Capture the cell that displays the provided text and extract its (x, y) central coordinate. 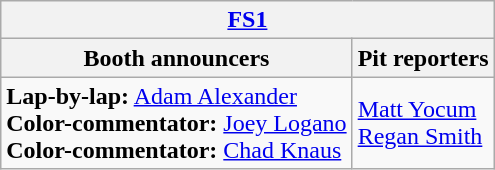
Booth announcers (176, 58)
FS1 (248, 20)
Lap-by-lap: Adam AlexanderColor-commentator: Joey LoganoColor-commentator: Chad Knaus (176, 123)
Matt YocumRegan Smith (423, 123)
Pit reporters (423, 58)
